Detect which cell encompasses the target text, then output its (x, y) center coordinate. 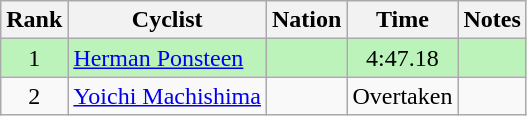
Rank (34, 20)
1 (34, 58)
4:47.18 (402, 58)
Overtaken (402, 96)
Notes (492, 20)
Yoichi Machishima (168, 96)
Cyclist (168, 20)
2 (34, 96)
Time (402, 20)
Nation (306, 20)
Herman Ponsteen (168, 58)
